Return the (x, y) coordinate for the center point of the cell that contains the specified text.  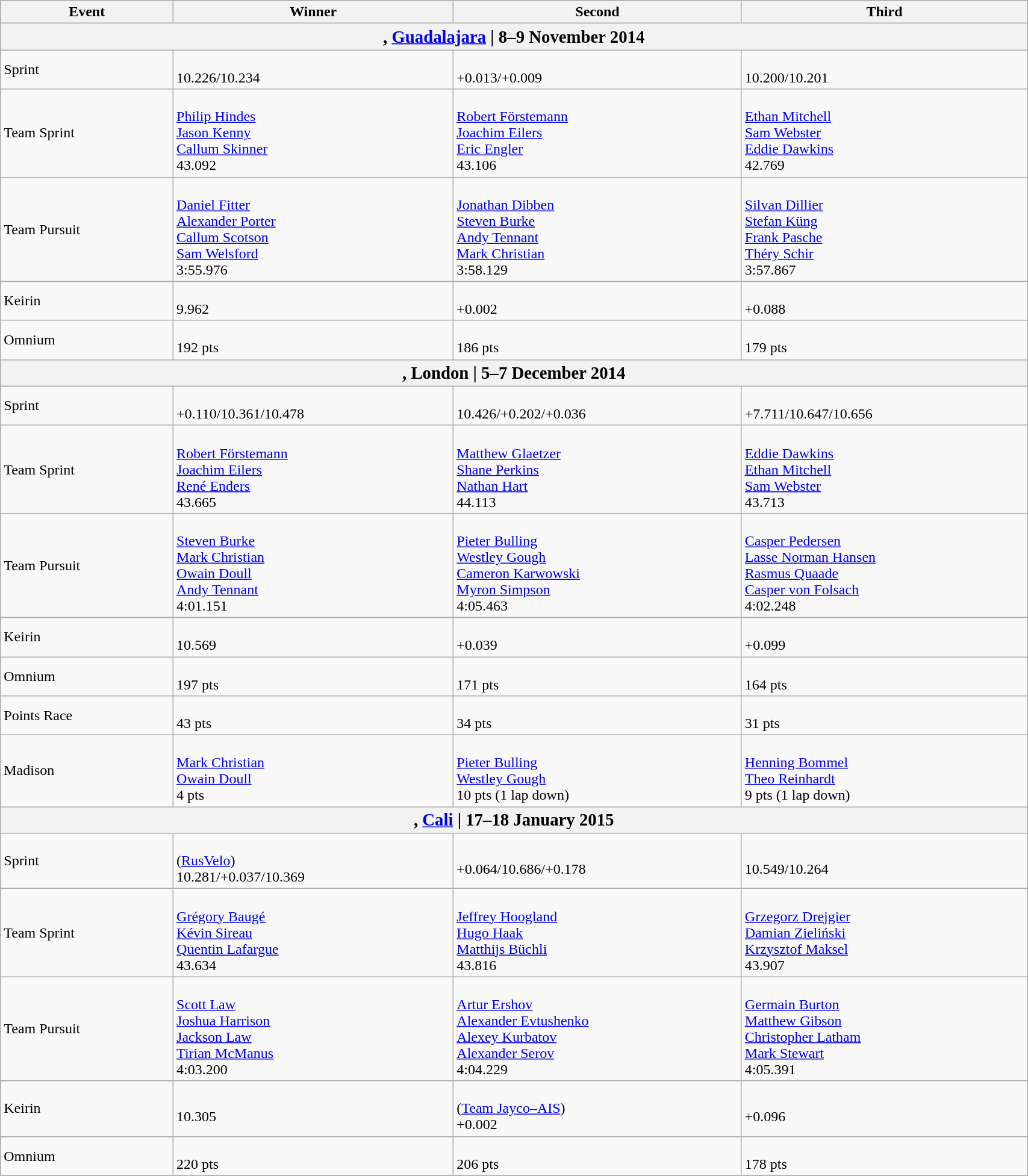
(Team Jayco–AIS)+0.002 (597, 1109)
Robert FörstemannJoachim EilersRené Enders43.665 (313, 469)
+0.013/+0.009 (597, 70)
Pieter BullingWestley GoughCameron KarwowskiMyron Simpson4:05.463 (597, 565)
Casper PedersenLasse Norman HansenRasmus QuaadeCasper von Folsach4:02.248 (884, 565)
Points Race (87, 715)
10.305 (313, 1109)
Jeffrey HooglandHugo HaakMatthijs Büchli43.816 (597, 933)
(RusVelo)10.281/+0.037/10.369 (313, 861)
Grzegorz DrejgierDamian ZielińskiKrzysztof Maksel43.907 (884, 933)
+0.002 (597, 301)
Silvan DillierStefan KüngFrank PascheThéry Schir3:57.867 (884, 229)
, Cali | 17–18 January 2015 (514, 820)
Matthew GlaetzerShane PerkinsNathan Hart44.113 (597, 469)
Daniel FitterAlexander PorterCallum ScotsonSam Welsford3:55.976 (313, 229)
192 pts (313, 340)
Grégory BaugéKévin SireauQuentin Lafargue43.634 (313, 933)
10.226/10.234 (313, 70)
+7.711/10.647/10.656 (884, 406)
+0.099 (884, 637)
43 pts (313, 715)
Event (87, 12)
Artur ErshovAlexander EvtushenkoAlexey KurbatovAlexander Serov4:04.229 (597, 1028)
+0.110/10.361/10.478 (313, 406)
220 pts (313, 1156)
, Guadalajara | 8–9 November 2014 (514, 37)
10.569 (313, 637)
Ethan MitchellSam WebsterEddie Dawkins42.769 (884, 133)
Philip HindesJason KennyCallum Skinner43.092 (313, 133)
Steven BurkeMark ChristianOwain DoullAndy Tennant4:01.151 (313, 565)
Robert FörstemannJoachim EilersEric Engler43.106 (597, 133)
178 pts (884, 1156)
Winner (313, 12)
Pieter BullingWestley Gough10 pts (1 lap down) (597, 771)
186 pts (597, 340)
+0.064/10.686/+0.178 (597, 861)
Germain BurtonMatthew GibsonChristopher LathamMark Stewart4:05.391 (884, 1028)
34 pts (597, 715)
10.426/+0.202/+0.036 (597, 406)
9.962 (313, 301)
+0.039 (597, 637)
Madison (87, 771)
Scott LawJoshua HarrisonJackson LawTirian McManus4:03.200 (313, 1028)
Second (597, 12)
Jonathan DibbenSteven BurkeAndy TennantMark Christian3:58.129 (597, 229)
Third (884, 12)
171 pts (597, 676)
+0.096 (884, 1109)
, London | 5–7 December 2014 (514, 373)
10.200/10.201 (884, 70)
206 pts (597, 1156)
179 pts (884, 340)
Mark ChristianOwain Doull4 pts (313, 771)
+0.088 (884, 301)
197 pts (313, 676)
Eddie DawkinsEthan MitchellSam Webster43.713 (884, 469)
10.549/10.264 (884, 861)
164 pts (884, 676)
Henning BommelTheo Reinhardt9 pts (1 lap down) (884, 771)
31 pts (884, 715)
